Identify which cell holds the provided text, then report its [x, y] central coordinate. 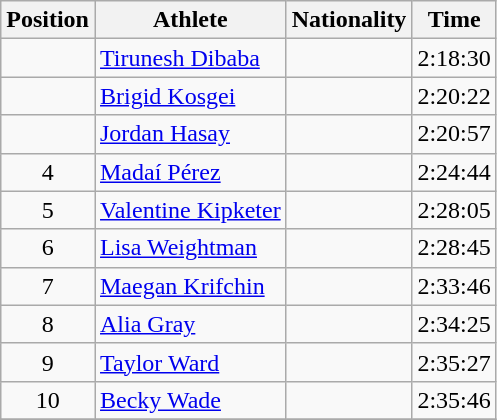
Position [48, 20]
Taylor Ward [190, 362]
5 [48, 210]
8 [48, 324]
7 [48, 286]
Time [454, 20]
2:28:05 [454, 210]
Maegan Krifchin [190, 286]
2:33:46 [454, 286]
2:20:57 [454, 134]
2:28:45 [454, 248]
4 [48, 172]
Tirunesh Dibaba [190, 58]
2:35:46 [454, 400]
2:35:27 [454, 362]
10 [48, 400]
9 [48, 362]
Athlete [190, 20]
2:20:22 [454, 96]
Lisa Weightman [190, 248]
Jordan Hasay [190, 134]
2:18:30 [454, 58]
2:24:44 [454, 172]
Madaí Pérez [190, 172]
Nationality [349, 20]
Becky Wade [190, 400]
6 [48, 248]
2:34:25 [454, 324]
Brigid Kosgei [190, 96]
Alia Gray [190, 324]
Valentine Kipketer [190, 210]
